Return the [x, y] coordinate for the center point of the cell that contains the specified text.  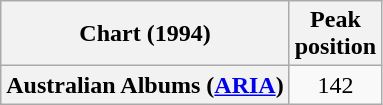
Peakposition [335, 34]
Chart (1994) [145, 34]
142 [335, 85]
Australian Albums (ARIA) [145, 85]
